Return the (X, Y) coordinate for the center point of the cell that contains the specified text.  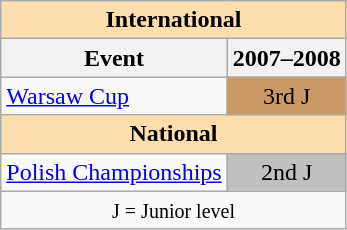
Event (114, 58)
2nd J (286, 172)
Polish Championships (114, 172)
Warsaw Cup (114, 96)
J = Junior level (174, 210)
3rd J (286, 96)
National (174, 134)
2007–2008 (286, 58)
International (174, 20)
